Capture the cell that displays the provided text and extract its (x, y) central coordinate. 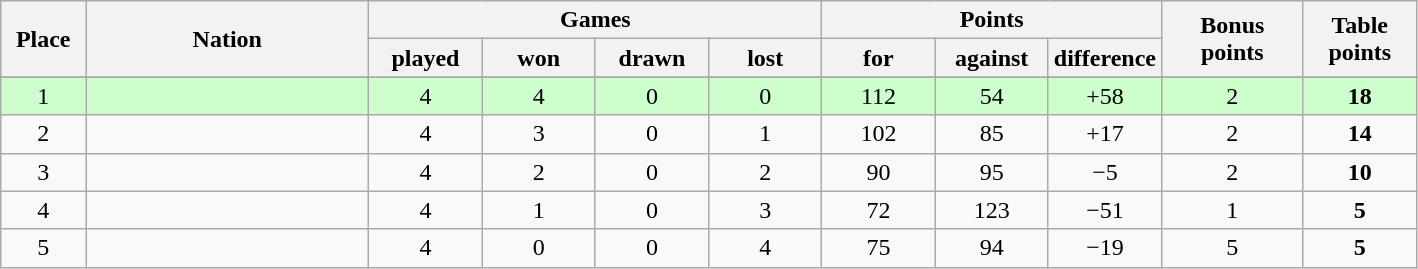
54 (992, 96)
90 (878, 172)
Tablepoints (1360, 39)
−5 (1104, 172)
95 (992, 172)
72 (878, 210)
−51 (1104, 210)
18 (1360, 96)
played (426, 58)
lost (766, 58)
Nation (228, 39)
drawn (652, 58)
Bonuspoints (1233, 39)
75 (878, 248)
Place (44, 39)
10 (1360, 172)
85 (992, 134)
Points (992, 20)
102 (878, 134)
112 (878, 96)
−19 (1104, 248)
won (538, 58)
14 (1360, 134)
against (992, 58)
Games (596, 20)
for (878, 58)
94 (992, 248)
difference (1104, 58)
123 (992, 210)
+58 (1104, 96)
+17 (1104, 134)
